Identify which cell holds the provided text, then report its (x, y) central coordinate. 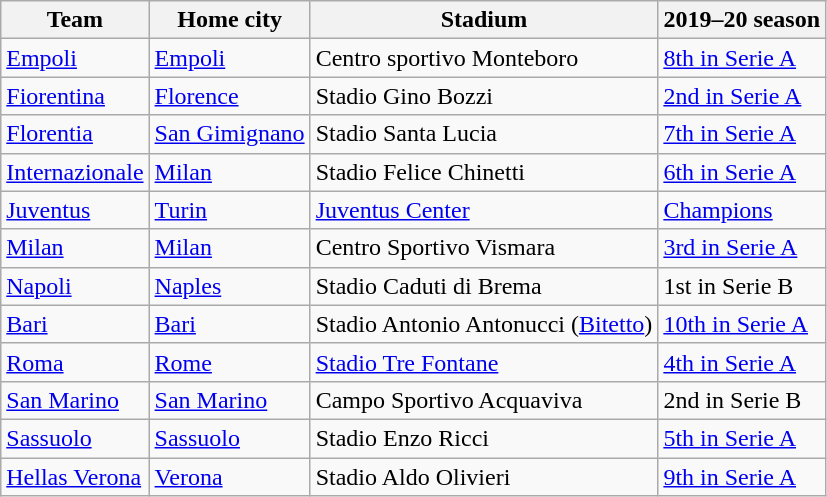
2019–20 season (742, 20)
Stadio Enzo Ricci (484, 438)
Rome (230, 362)
8th in Serie A (742, 58)
Stadio Aldo Olivieri (484, 477)
Stadio Antonio Antonucci (Bitetto) (484, 324)
Juventus Center (484, 210)
1st in Serie B (742, 286)
Team (75, 20)
Stadio Felice Chinetti (484, 172)
Verona (230, 477)
Stadio Santa Lucia (484, 134)
Internazionale (75, 172)
Florentia (75, 134)
Naples (230, 286)
Napoli (75, 286)
Centro sportivo Monteboro (484, 58)
Fiorentina (75, 96)
Roma (75, 362)
Stadium (484, 20)
Stadio Tre Fontane (484, 362)
2nd in Serie A (742, 96)
Stadio Gino Bozzi (484, 96)
Home city (230, 20)
6th in Serie A (742, 172)
Stadio Caduti di Brema (484, 286)
3rd in Serie A (742, 248)
Florence (230, 96)
9th in Serie A (742, 477)
Hellas Verona (75, 477)
5th in Serie A (742, 438)
Juventus (75, 210)
2nd in Serie B (742, 400)
Turin (230, 210)
Centro Sportivo Vismara (484, 248)
Campo Sportivo Acquaviva (484, 400)
4th in Serie A (742, 362)
San Gimignano (230, 134)
10th in Serie A (742, 324)
7th in Serie A (742, 134)
Champions (742, 210)
